Detect which cell encompasses the target text, then output its [x, y] center coordinate. 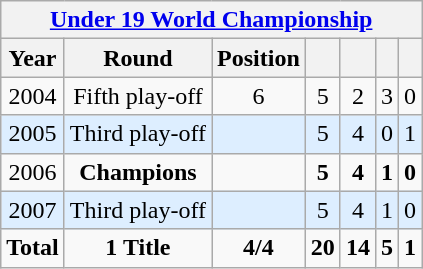
2006 [33, 172]
Under 19 World Championship [212, 20]
2 [358, 96]
2005 [33, 134]
Round [138, 58]
20 [322, 248]
6 [259, 96]
1 Title [138, 248]
14 [358, 248]
Champions [138, 172]
Total [33, 248]
Year [33, 58]
2004 [33, 96]
3 [386, 96]
4/4 [259, 248]
Position [259, 58]
2007 [33, 210]
Fifth play-off [138, 96]
